Return the (x, y) coordinate for the center point of the cell that contains the specified text.  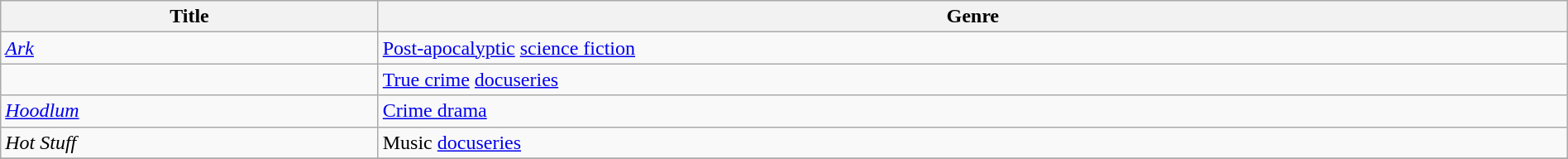
Hot Stuff (189, 142)
Crime drama (973, 111)
Title (189, 17)
Post-apocalyptic science fiction (973, 48)
Music docuseries (973, 142)
Genre (973, 17)
True crime docuseries (973, 79)
Ark (189, 48)
Hoodlum (189, 111)
